Identify which cell holds the provided text, then report its (x, y) central coordinate. 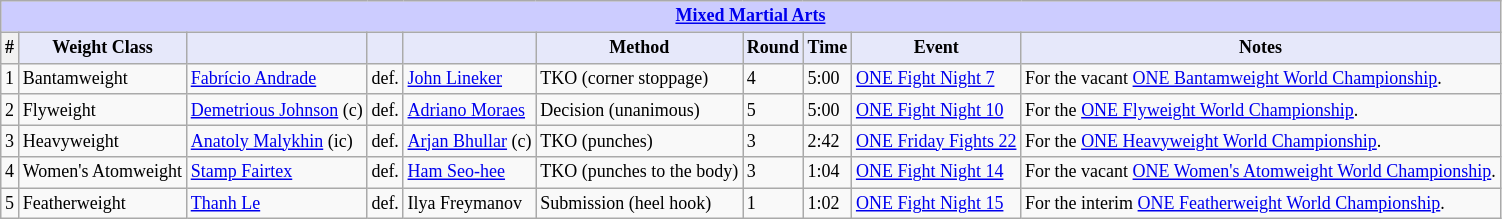
TKO (punches) (640, 140)
Notes (1260, 48)
For the vacant ONE Women's Atomweight World Championship. (1260, 172)
For the ONE Flyweight World Championship. (1260, 110)
Ham Seo-hee (470, 172)
# (10, 48)
2:42 (827, 140)
For the vacant ONE Bantamweight World Championship. (1260, 78)
1:04 (827, 172)
Weight Class (102, 48)
ONE Friday Fights 22 (936, 140)
Ilya Freymanov (470, 204)
John Lineker (470, 78)
ONE Fight Night 10 (936, 110)
Heavyweight (102, 140)
Round (774, 48)
Mixed Martial Arts (750, 16)
Submission (heel hook) (640, 204)
2 (10, 110)
Demetrious Johnson (c) (276, 110)
1:02 (827, 204)
Anatoly Malykhin (ic) (276, 140)
ONE Fight Night 15 (936, 204)
Event (936, 48)
Thanh Le (276, 204)
Decision (unanimous) (640, 110)
Arjan Bhullar (c) (470, 140)
Featherweight (102, 204)
Flyweight (102, 110)
TKO (punches to the body) (640, 172)
Bantamweight (102, 78)
Adriano Moraes (470, 110)
For the interim ONE Featherweight World Championship. (1260, 204)
For the ONE Heavyweight World Championship. (1260, 140)
TKO (corner stoppage) (640, 78)
Method (640, 48)
Stamp Fairtex (276, 172)
ONE Fight Night 14 (936, 172)
Fabrício Andrade (276, 78)
Women's Atomweight (102, 172)
ONE Fight Night 7 (936, 78)
Time (827, 48)
